Provide the [x, y] coordinate of the cell's center where the given text is located.  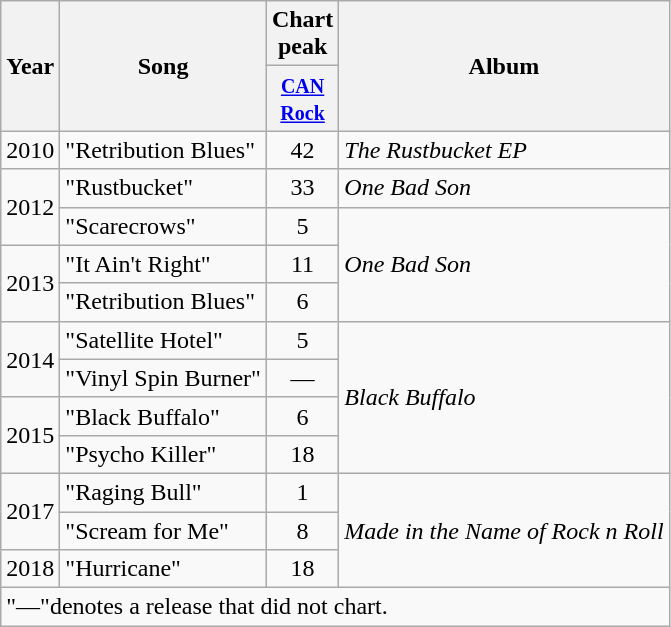
"Satellite Hotel" [164, 340]
Chart peak [302, 34]
Made in the Name of Rock n Roll [504, 530]
2017 [30, 511]
"Raging Bull" [164, 492]
2010 [30, 150]
"Rustbucket" [164, 188]
"Scarecrows" [164, 226]
"Vinyl Spin Burner" [164, 378]
11 [302, 264]
Song [164, 66]
Year [30, 66]
"Hurricane" [164, 569]
"Black Buffalo" [164, 416]
The Rustbucket EP [504, 150]
2014 [30, 359]
CANRock [302, 98]
Album [504, 66]
2012 [30, 207]
Black Buffalo [504, 397]
2013 [30, 283]
"—"denotes a release that did not chart. [335, 607]
2018 [30, 569]
— [302, 378]
33 [302, 188]
"It Ain't Right" [164, 264]
8 [302, 531]
1 [302, 492]
2015 [30, 435]
"Scream for Me" [164, 531]
42 [302, 150]
"Psycho Killer" [164, 454]
